Determine the [X, Y] coordinate at the center of the cell enclosing the given text.  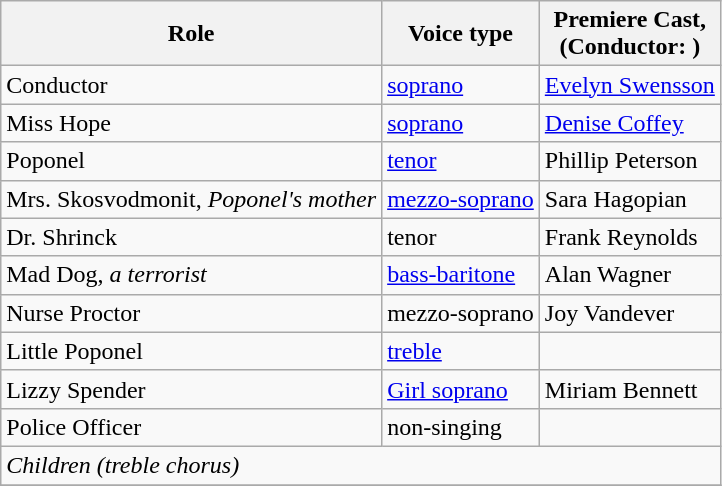
Conductor [192, 85]
Frank Reynolds [630, 237]
Lizzy Spender [192, 389]
Mad Dog, a terrorist [192, 275]
Miriam Bennett [630, 389]
Mrs. Skosvodmonit, Poponel's mother [192, 199]
Denise Coffey [630, 123]
Little Poponel [192, 351]
Phillip Peterson [630, 161]
Voice type [461, 34]
bass-baritone [461, 275]
Poponel [192, 161]
treble [461, 351]
Police Officer [192, 427]
Children (treble chorus) [361, 465]
Miss Hope [192, 123]
Role [192, 34]
Premiere Cast, (Conductor: ) [630, 34]
non-singing [461, 427]
Nurse Proctor [192, 313]
Joy Vandever [630, 313]
Dr. Shrinck [192, 237]
Sara Hagopian [630, 199]
Girl soprano [461, 389]
Evelyn Swensson [630, 85]
Alan Wagner [630, 275]
